From the cell containing the given text, extract its center point as [x, y] coordinate. 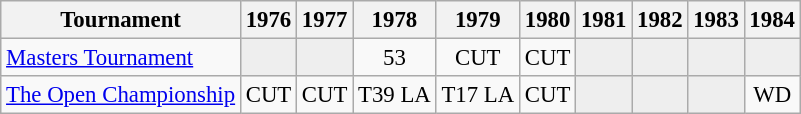
53 [394, 58]
1979 [478, 20]
WD [772, 95]
1978 [394, 20]
1983 [716, 20]
Masters Tournament [121, 58]
T17 LA [478, 95]
Tournament [121, 20]
The Open Championship [121, 95]
1980 [547, 20]
1982 [660, 20]
1976 [268, 20]
1984 [772, 20]
1977 [325, 20]
T39 LA [394, 95]
1981 [604, 20]
